From the cell containing the given text, extract its center point as (X, Y) coordinate. 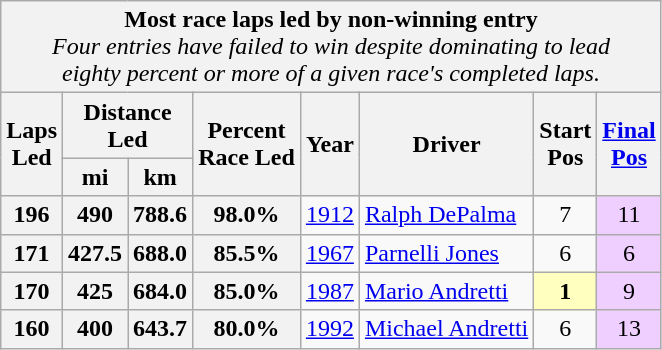
9 (629, 291)
425 (96, 291)
80.0% (247, 329)
427.5 (96, 253)
196 (32, 215)
85.5% (247, 253)
StartPos (566, 144)
1992 (330, 329)
490 (96, 215)
160 (32, 329)
400 (96, 329)
PercentRace Led (247, 144)
13 (629, 329)
Mario Andretti (446, 291)
1912 (330, 215)
7 (566, 215)
643.7 (160, 329)
Ralph DePalma (446, 215)
684.0 (160, 291)
Driver (446, 144)
1 (566, 291)
11 (629, 215)
171 (32, 253)
LapsLed (32, 144)
mi (96, 177)
98.0% (247, 215)
Year (330, 144)
788.6 (160, 215)
1967 (330, 253)
170 (32, 291)
FinalPos (629, 144)
688.0 (160, 253)
Michael Andretti (446, 329)
1987 (330, 291)
DistanceLed (128, 126)
85.0% (247, 291)
km (160, 177)
Parnelli Jones (446, 253)
